Pinpoint the cell where the given text exists, returning its [X, Y] midpoint coordinate. 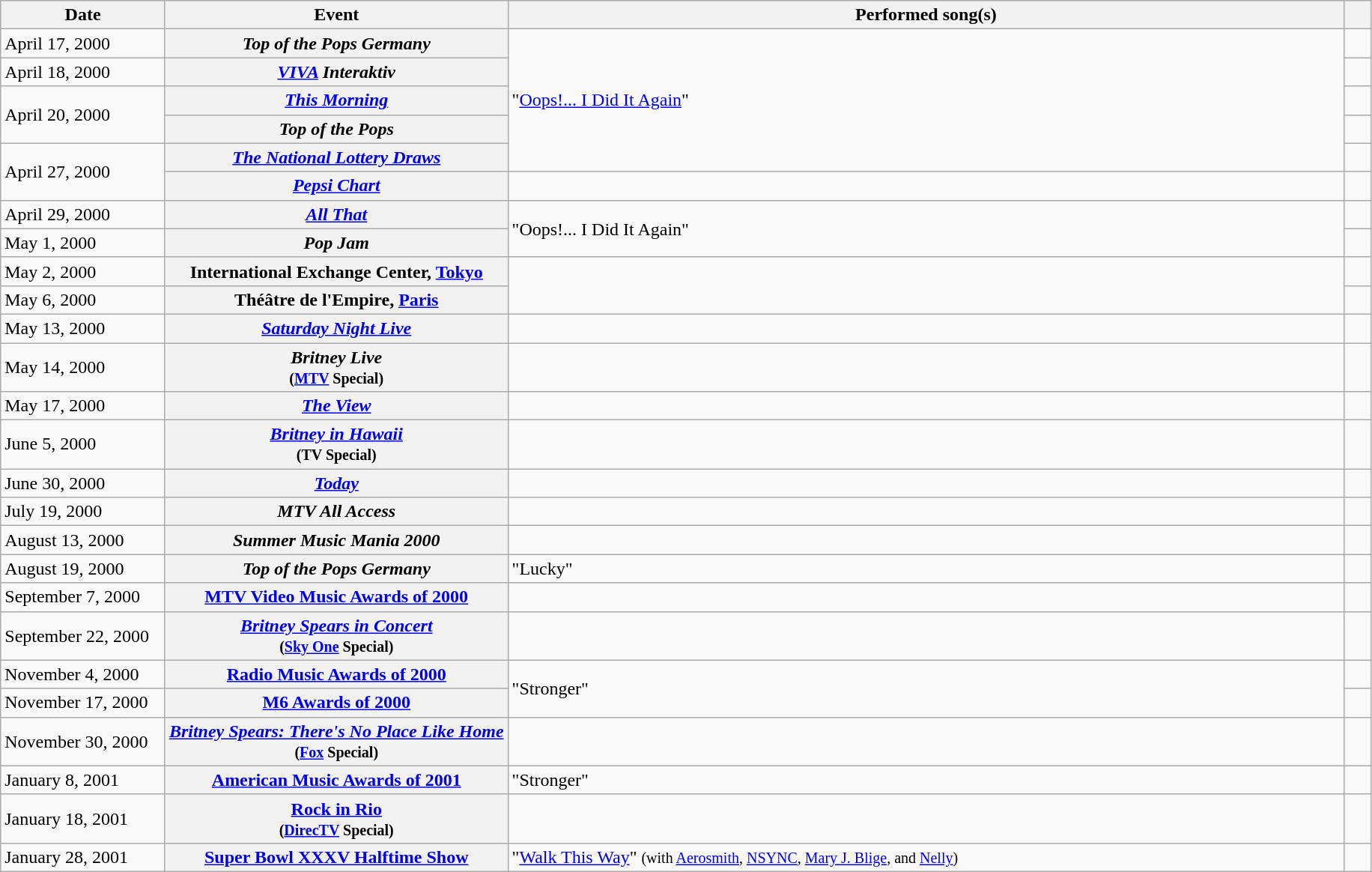
September 7, 2000 [83, 597]
This Morning [336, 100]
"Walk This Way" (with Aerosmith, NSYNC, Mary J. Blige, and Nelly) [926, 857]
Super Bowl XXXV Halftime Show [336, 857]
September 22, 2000 [83, 635]
Date [83, 15]
May 13, 2000 [83, 328]
April 29, 2000 [83, 214]
Britney Spears: There's No Place Like Home(Fox Special) [336, 742]
MTV Video Music Awards of 2000 [336, 597]
January 18, 2001 [83, 818]
May 1, 2000 [83, 243]
All That [336, 214]
May 2, 2000 [83, 271]
The National Lottery Draws [336, 157]
August 19, 2000 [83, 569]
August 13, 2000 [83, 540]
July 19, 2000 [83, 512]
MTV All Access [336, 512]
April 27, 2000 [83, 172]
Britney Spears in Concert (Sky One Special) [336, 635]
June 5, 2000 [83, 445]
April 17, 2000 [83, 43]
April 18, 2000 [83, 72]
Pepsi Chart [336, 186]
Today [336, 483]
The View [336, 406]
Britney Live (MTV Special) [336, 367]
April 20, 2000 [83, 115]
November 30, 2000 [83, 742]
"Lucky" [926, 569]
M6 Awards of 2000 [336, 703]
November 4, 2000 [83, 674]
Rock in Rio(DirecTV Special) [336, 818]
American Music Awards of 2001 [336, 780]
Performed song(s) [926, 15]
Event [336, 15]
Saturday Night Live [336, 328]
VIVA Interaktiv [336, 72]
Britney in Hawaii (TV Special) [336, 445]
Radio Music Awards of 2000 [336, 674]
January 28, 2001 [83, 857]
Top of the Pops [336, 129]
June 30, 2000 [83, 483]
Summer Music Mania 2000 [336, 540]
May 6, 2000 [83, 300]
May 17, 2000 [83, 406]
January 8, 2001 [83, 780]
May 14, 2000 [83, 367]
Pop Jam [336, 243]
International Exchange Center, Tokyo [336, 271]
Théâtre de l'Empire, Paris [336, 300]
November 17, 2000 [83, 703]
